Capture the cell that displays the provided text and extract its [X, Y] central coordinate. 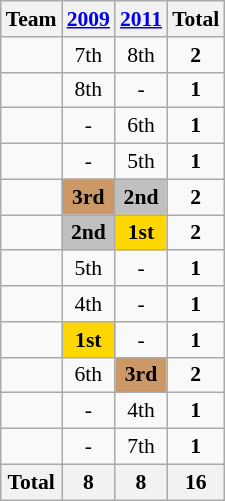
16 [196, 482]
Team [32, 19]
2011 [141, 19]
2009 [88, 19]
